Provide the [X, Y] coordinate of the cell's center where the given text is located.  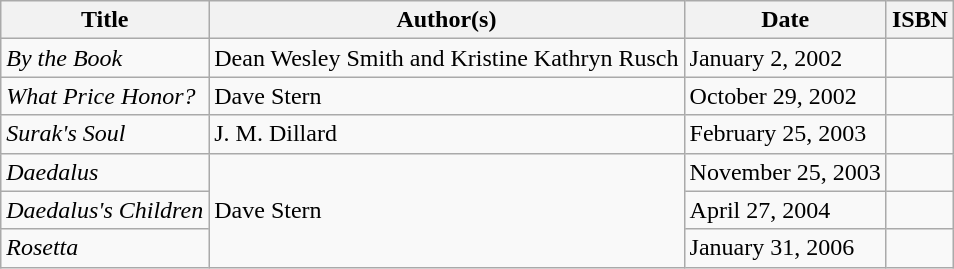
Rosetta [105, 248]
April 27, 2004 [785, 210]
February 25, 2003 [785, 134]
J. M. Dillard [446, 134]
Surak's Soul [105, 134]
January 2, 2002 [785, 58]
Title [105, 20]
ISBN [920, 20]
November 25, 2003 [785, 172]
October 29, 2002 [785, 96]
By the Book [105, 58]
Dean Wesley Smith and Kristine Kathryn Rusch [446, 58]
Author(s) [446, 20]
Daedalus [105, 172]
Daedalus's Children [105, 210]
Date [785, 20]
What Price Honor? [105, 96]
January 31, 2006 [785, 248]
